Pinpoint the cell where the given text exists, returning its (x, y) midpoint coordinate. 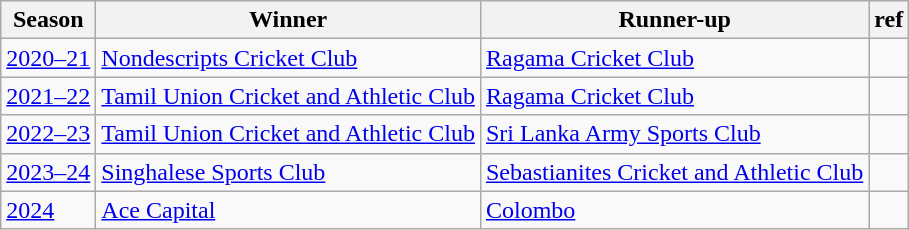
2021–22 (48, 96)
2020–21 (48, 58)
Sebastianites Cricket and Athletic Club (674, 172)
Sri Lanka Army Sports Club (674, 134)
2024 (48, 210)
Nondescripts Cricket Club (288, 58)
Winner (288, 20)
Runner-up (674, 20)
Singhalese Sports Club (288, 172)
ref (889, 20)
Season (48, 20)
2022–23 (48, 134)
2023–24 (48, 172)
Ace Capital (288, 210)
Colombo (674, 210)
